Capture the cell that displays the provided text and extract its [x, y] central coordinate. 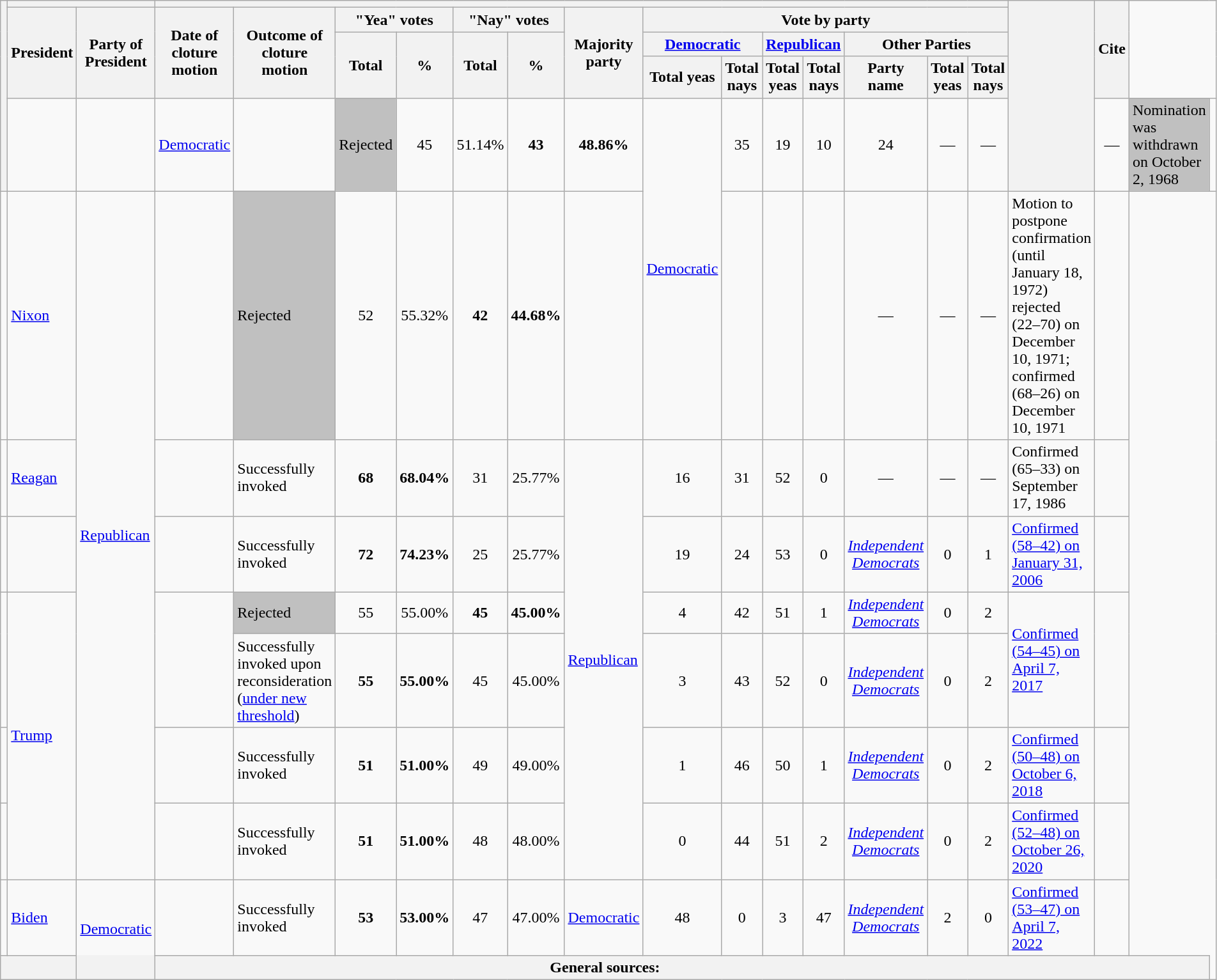
Biden [42, 918]
72 [366, 554]
46 [742, 765]
50 [782, 765]
Successfully invoked upon reconsideration (under new threshold) [285, 680]
Outcome of cloture motion [285, 52]
Cite [1112, 49]
Vote by party [826, 20]
Confirmed (54–45) on April 7, 2017 [1052, 660]
4 [683, 612]
Date of cloture motion [194, 52]
74.23% [424, 554]
48.86% [603, 144]
49 [481, 765]
25 [481, 554]
51.14% [481, 144]
Party name [886, 77]
Majority party [603, 52]
Confirmed (65–33) on September 17, 1986 [1052, 478]
53.00% [424, 918]
Party of President [116, 52]
Motion to postpone confirmation (until January 18, 1972) rejected (22–70) on December 10, 1971; confirmed (68–26) on December 10, 1971 [1052, 316]
35 [742, 144]
16 [683, 478]
Confirmed (52–48) on October 26, 2020 [1052, 841]
General sources: [605, 968]
President [42, 52]
49.00% [536, 765]
48.00% [536, 841]
Confirmed (58–42) on January 31, 2006 [1052, 554]
Other Parties [927, 44]
10 [824, 144]
55.32% [424, 316]
Trump [42, 735]
44.68% [536, 316]
44 [742, 841]
"Yea" votes [394, 20]
68 [366, 478]
Reagan [42, 478]
Confirmed (50–48) on October 6, 2018 [1052, 765]
Nixon [42, 316]
47.00% [536, 918]
68.04% [424, 478]
"Nay" votes [509, 20]
Confirmed (53–47) on April 7, 2022 [1052, 918]
Nomination was withdrawn on October 2, 1968 [1169, 144]
